Detect which cell encompasses the target text, then output its [X, Y] center coordinate. 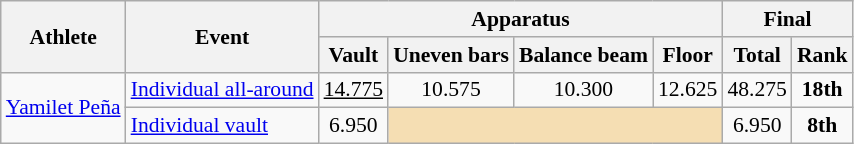
Floor [688, 55]
Individual vault [222, 126]
Athlete [64, 36]
Total [756, 55]
Apparatus [521, 19]
8th [822, 126]
10.300 [584, 90]
Yamilet Peña [64, 108]
Individual all-around [222, 90]
48.275 [756, 90]
Uneven bars [451, 55]
18th [822, 90]
14.775 [354, 90]
Vault [354, 55]
10.575 [451, 90]
Balance beam [584, 55]
Final [787, 19]
12.625 [688, 90]
Rank [822, 55]
Event [222, 36]
